Find where the given text appears and provide that cell's center as (X, Y) coordinate. 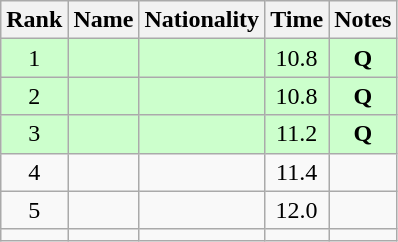
11.2 (297, 134)
Time (297, 20)
4 (34, 172)
12.0 (297, 210)
Rank (34, 20)
3 (34, 134)
2 (34, 96)
5 (34, 210)
Nationality (202, 20)
Name (104, 20)
1 (34, 58)
11.4 (297, 172)
Notes (363, 20)
